Scan for the cell matching the given text and deliver its (x, y) coordinate at center. 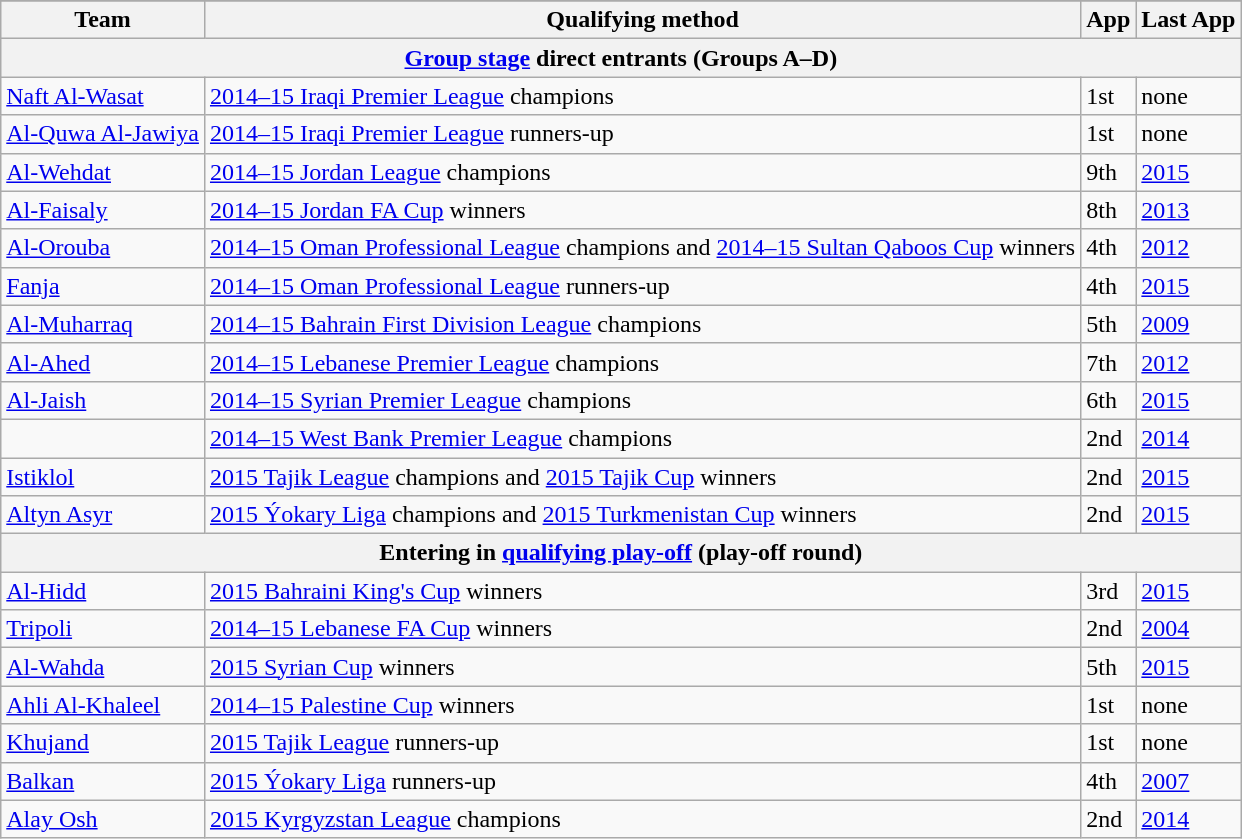
Khujand (103, 743)
2015 Bahraini King's Cup winners (642, 591)
Al-Faisaly (103, 210)
8th (1108, 210)
2013 (1188, 210)
2009 (1188, 324)
Ahli Al-Khaleel (103, 705)
Al-Muharraq (103, 324)
7th (1108, 362)
2014–15 Bahrain First Division League champions (642, 324)
Al-Quwa Al-Jawiya (103, 134)
Group stage direct entrants (Groups A–D) (621, 58)
Alay Osh (103, 819)
Istiklol (103, 477)
Tripoli (103, 629)
2014–15 Jordan League champions (642, 172)
2015 Ýokary Liga champions and 2015 Turkmenistan Cup winners (642, 515)
Last App (1188, 20)
Team (103, 20)
App (1108, 20)
2015 Kyrgyzstan League champions (642, 819)
2014–15 Oman Professional League champions and 2014–15 Sultan Qaboos Cup winners (642, 248)
Entering in qualifying play-off (play-off round) (621, 553)
2015 Ýokary Liga runners-up (642, 781)
Al-Wehdat (103, 172)
Balkan (103, 781)
2014–15 Iraqi Premier League runners-up (642, 134)
2015 Tajik League runners-up (642, 743)
2014–15 West Bank Premier League champions (642, 438)
Al-Wahda (103, 667)
6th (1108, 400)
2014–15 Jordan FA Cup winners (642, 210)
2015 Tajik League champions and 2015 Tajik Cup winners (642, 477)
3rd (1108, 591)
Al-Jaish (103, 400)
Qualifying method (642, 20)
Al-Orouba (103, 248)
Naft Al-Wasat (103, 96)
2007 (1188, 781)
Al-Ahed (103, 362)
2014–15 Iraqi Premier League champions (642, 96)
2014–15 Oman Professional League runners-up (642, 286)
2014–15 Lebanese Premier League champions (642, 362)
Altyn Asyr (103, 515)
2004 (1188, 629)
9th (1108, 172)
2014–15 Palestine Cup winners (642, 705)
2015 Syrian Cup winners (642, 667)
2014–15 Lebanese FA Cup winners (642, 629)
Fanja (103, 286)
Al-Hidd (103, 591)
2014–15 Syrian Premier League champions (642, 400)
